Scan for the cell matching the given text and deliver its [X, Y] coordinate at center. 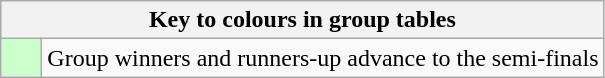
Group winners and runners-up advance to the semi-finals [323, 58]
Key to colours in group tables [302, 20]
